For the text-containing cell, return its midpoint in (x, y) coordinate format. 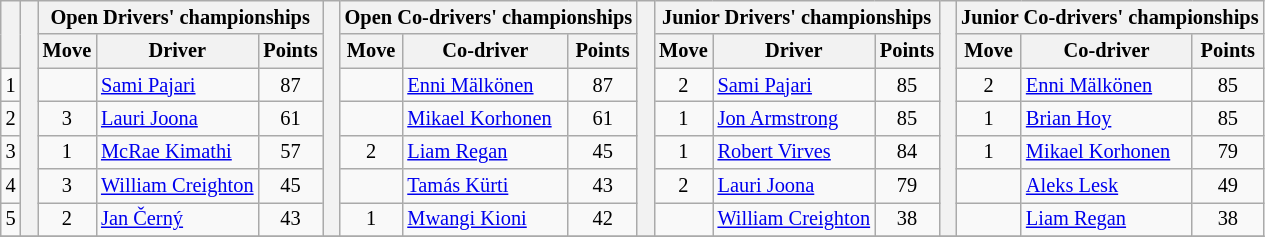
Aleks Lesk (1106, 186)
57 (290, 152)
49 (1228, 186)
Jan Černý (177, 219)
Junior Co-drivers' championships (1110, 17)
Brian Hoy (1106, 118)
Robert Virves (794, 152)
Open Drivers' championships (180, 17)
McRae Kimathi (177, 152)
Jon Armstrong (794, 118)
4 (11, 186)
Mwangi Kioni (485, 219)
Junior Drivers' championships (796, 17)
84 (907, 152)
Open Co-drivers' championships (488, 17)
42 (602, 219)
Tamás Kürti (485, 186)
5 (11, 219)
